Provide the [X, Y] coordinate of the cell's center where the given text is located.  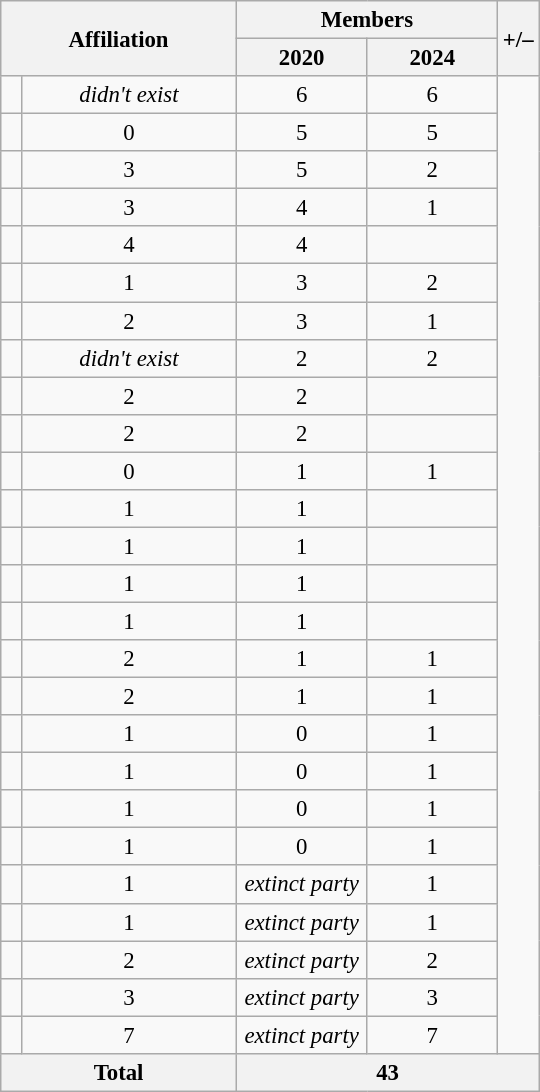
+/– [518, 38]
Affiliation [119, 38]
43 [387, 1073]
Total [119, 1073]
2020 [302, 58]
Members [366, 20]
2024 [432, 58]
